Find where the given text appears and provide that cell's center as [x, y] coordinate. 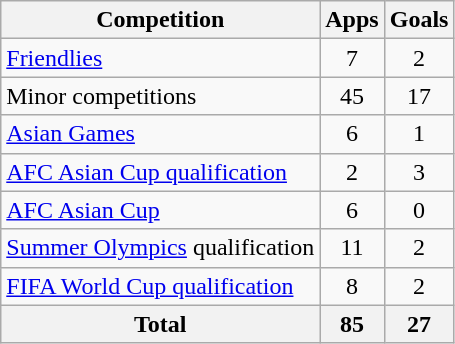
11 [352, 248]
Goals [419, 20]
FIFA World Cup qualification [160, 286]
45 [352, 96]
85 [352, 324]
Total [160, 324]
Competition [160, 20]
1 [419, 134]
Summer Olympics qualification [160, 248]
Minor competitions [160, 96]
AFC Asian Cup qualification [160, 172]
7 [352, 58]
27 [419, 324]
17 [419, 96]
0 [419, 210]
AFC Asian Cup [160, 210]
8 [352, 286]
Friendlies [160, 58]
Asian Games [160, 134]
3 [419, 172]
Apps [352, 20]
